Identify which cell holds the provided text, then report its [x, y] central coordinate. 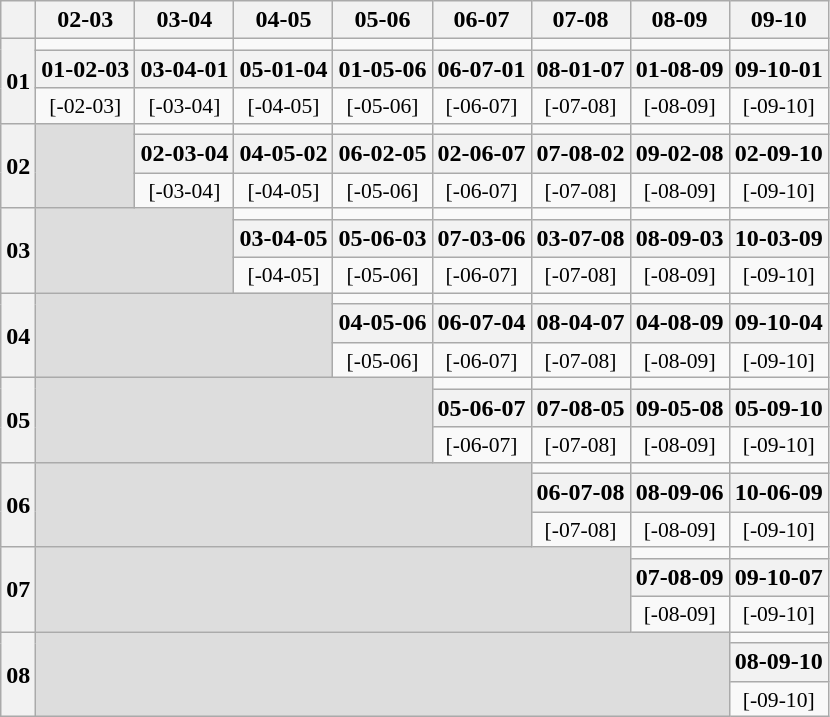
09-02-08 [680, 154]
01-05-06 [382, 69]
04-05 [284, 20]
09-05-08 [680, 408]
07 [18, 590]
05 [18, 420]
08-09-10 [778, 662]
07-08-09 [680, 577]
06 [18, 506]
05-06-07 [482, 408]
08-04-07 [580, 323]
05-06-03 [382, 238]
04-05-02 [284, 154]
05-06 [382, 20]
01-02-03 [86, 69]
03-07-08 [580, 238]
01 [18, 82]
08 [18, 674]
08-09-06 [680, 493]
06-07 [482, 20]
06-07-08 [580, 493]
06-07-04 [482, 323]
08-01-07 [580, 69]
02-03 [86, 20]
06-07-01 [482, 69]
02-09-10 [778, 154]
07-08-02 [580, 154]
08-09 [680, 20]
10-03-09 [778, 238]
04-05-06 [382, 323]
08-09-03 [680, 238]
[-02-03] [86, 106]
07-08-05 [580, 408]
09-10 [778, 20]
03-04 [184, 20]
04-08-09 [680, 323]
03-04-05 [284, 238]
05-09-10 [778, 408]
06-02-05 [382, 154]
03-04-01 [184, 69]
09-10-04 [778, 323]
02-06-07 [482, 154]
01-08-09 [680, 69]
03 [18, 250]
07-03-06 [482, 238]
02-03-04 [184, 154]
04 [18, 336]
10-06-09 [778, 493]
09-10-01 [778, 69]
05-01-04 [284, 69]
02 [18, 166]
07-08 [580, 20]
09-10-07 [778, 577]
